Identify which cell holds the provided text, then report its [X, Y] central coordinate. 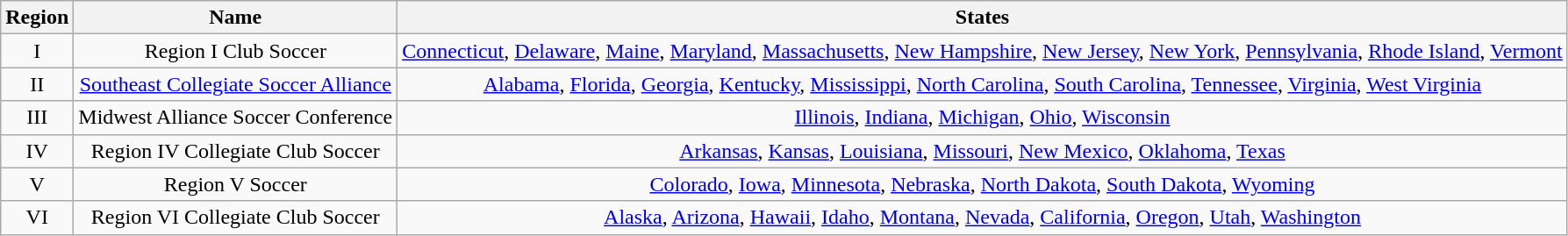
II [37, 84]
States [983, 18]
Region I Club Soccer [235, 51]
IV [37, 151]
VI [37, 218]
III [37, 118]
Region VI Collegiate Club Soccer [235, 218]
Alaska, Arizona, Hawaii, Idaho, Montana, Nevada, California, Oregon, Utah, Washington [983, 218]
Connecticut, Delaware, Maine, Maryland, Massachusetts, New Hampshire, New Jersey, New York, Pennsylvania, Rhode Island, Vermont [983, 51]
Region IV Collegiate Club Soccer [235, 151]
Arkansas, Kansas, Louisiana, Missouri, New Mexico, Oklahoma, Texas [983, 151]
Illinois, Indiana, Michigan, Ohio, Wisconsin [983, 118]
Region V Soccer [235, 184]
Alabama, Florida, Georgia, Kentucky, Mississippi, North Carolina, South Carolina, Tennessee, Virginia, West Virginia [983, 84]
Region [37, 18]
I [37, 51]
Midwest Alliance Soccer Conference [235, 118]
V [37, 184]
Name [235, 18]
Colorado, Iowa, Minnesota, Nebraska, North Dakota, South Dakota, Wyoming [983, 184]
Southeast Collegiate Soccer Alliance [235, 84]
